Extract the [x, y] coordinate from the center of the cell holding the provided text.  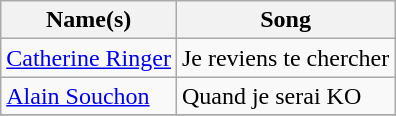
Song [285, 20]
Name(s) [89, 20]
Catherine Ringer [89, 58]
Quand je serai KO [285, 96]
Je reviens te chercher [285, 58]
Alain Souchon [89, 96]
